For the text-containing cell, return its midpoint in [x, y] coordinate format. 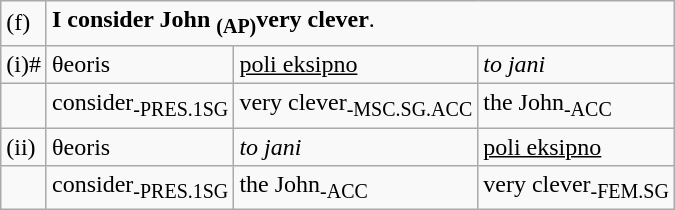
(i)# [24, 64]
very clever-FEM.SG [576, 188]
(f) [24, 23]
I consider John (AP)very clever. [360, 23]
(ii) [24, 147]
very clever-MSC.SG.ACC [356, 105]
